Scan for the cell matching the given text and deliver its [x, y] coordinate at center. 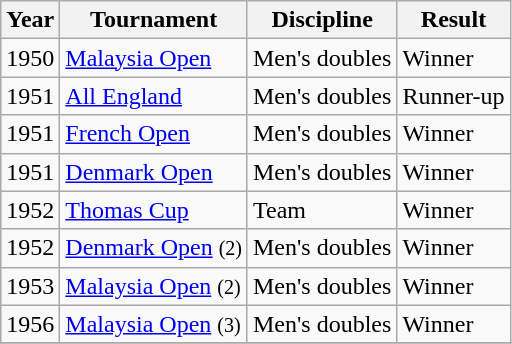
Runner-up [454, 96]
Denmark Open [154, 172]
Year [30, 20]
1953 [30, 286]
Discipline [322, 20]
Result [454, 20]
All England [154, 96]
Thomas Cup [154, 210]
French Open [154, 134]
Malaysia Open (3) [154, 324]
Malaysia Open (2) [154, 286]
Malaysia Open [154, 58]
1950 [30, 58]
Tournament [154, 20]
Team [322, 210]
1956 [30, 324]
Denmark Open (2) [154, 248]
